For the text-containing cell, return its midpoint in (x, y) coordinate format. 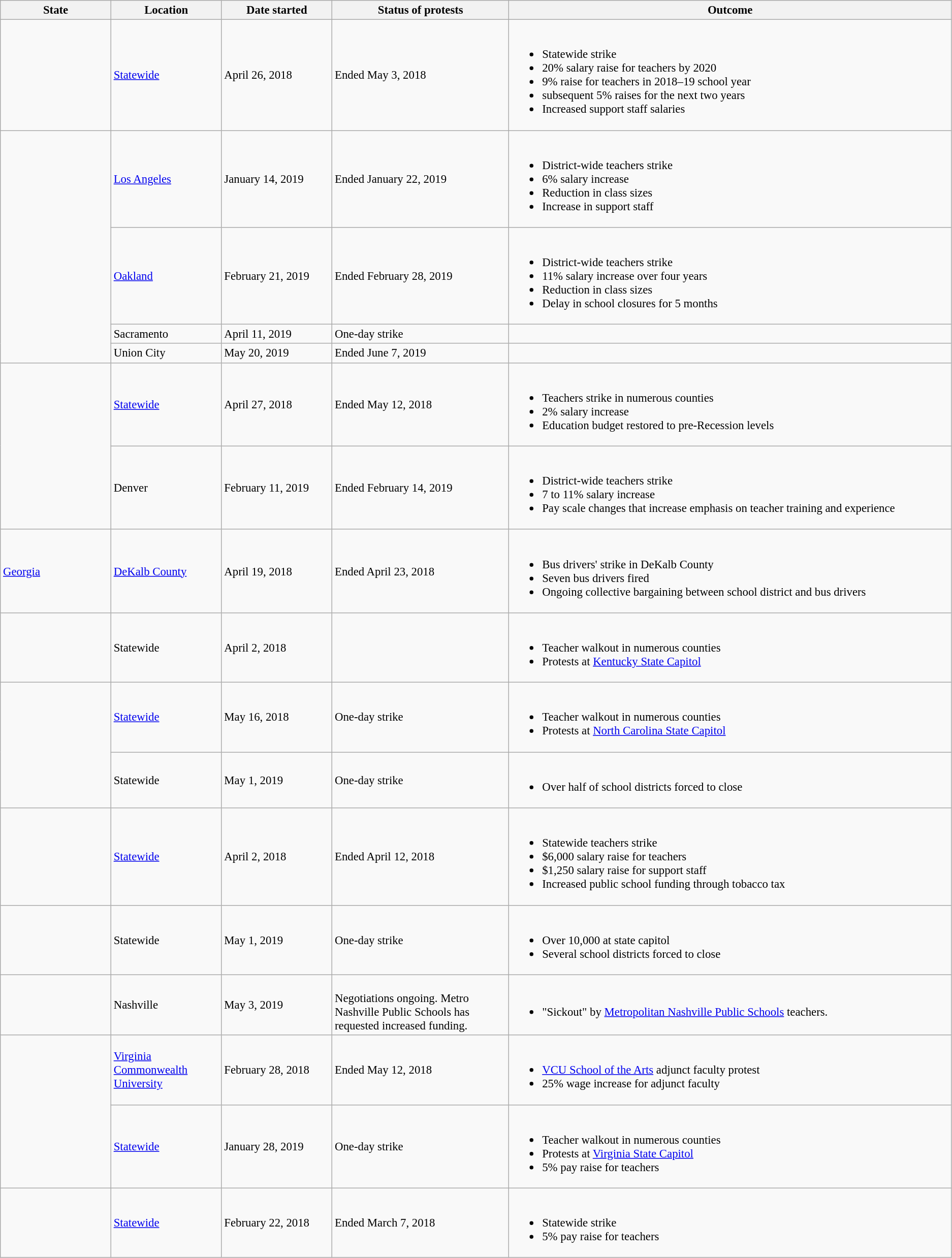
Denver (166, 488)
DeKalb County (166, 571)
February 22, 2018 (277, 1223)
Bus drivers' strike in DeKalb CountySeven bus drivers firedOngoing collective bargaining between school district and bus drivers (731, 571)
Georgia (56, 571)
Ended May 3, 2018 (421, 75)
January 28, 2019 (277, 1146)
April 11, 2019 (277, 334)
Date started (277, 10)
Location (166, 10)
Over half of school districts forced to close (731, 780)
May 16, 2018 (277, 717)
"Sickout" by Metropolitan Nashville Public Schools teachers. (731, 1005)
District-wide teachers strike6% salary increaseReduction in class sizesIncrease in support staff (731, 179)
District-wide teachers strike11% salary increase over four yearsReduction in class sizesDelay in school closures for 5 months (731, 276)
Ended February 28, 2019 (421, 276)
April 27, 2018 (277, 404)
April 26, 2018 (277, 75)
Teachers strike in numerous counties2% salary increaseEducation budget restored to pre-Recession levels (731, 404)
January 14, 2019 (277, 179)
Virginia Commonwealth University (166, 1070)
Oakland (166, 276)
Status of protests (421, 10)
April 19, 2018 (277, 571)
May 3, 2019 (277, 1005)
Statewide strike5% pay raise for teachers (731, 1223)
VCU School of the Arts adjunct faculty protest25% wage increase for adjunct faculty (731, 1070)
February 21, 2019 (277, 276)
Outcome (731, 10)
Ended April 23, 2018 (421, 571)
Nashville (166, 1005)
Statewide teachers strike$6,000 salary raise for teachers$1,250 salary raise for support staffIncreased public school funding through tobacco tax (731, 856)
Teacher walkout in numerous countiesProtests at Virginia State Capitol5% pay raise for teachers (731, 1146)
May 20, 2019 (277, 353)
Union City (166, 353)
Over 10,000 at state capitolSeveral school districts forced to close (731, 940)
District-wide teachers strike7 to 11% salary increasePay scale changes that increase emphasis on teacher training and experience (731, 488)
Sacramento (166, 334)
Los Angeles (166, 179)
Ended January 22, 2019 (421, 179)
February 28, 2018 (277, 1070)
Ended March 7, 2018 (421, 1223)
State (56, 10)
Ended April 12, 2018 (421, 856)
Negotiations ongoing. Metro Nashville Public Schools has requested increased funding. (421, 1005)
Teacher walkout in numerous countiesProtests at North Carolina State Capitol (731, 717)
Teacher walkout in numerous countiesProtests at Kentucky State Capitol (731, 648)
Ended June 7, 2019 (421, 353)
Ended February 14, 2019 (421, 488)
February 11, 2019 (277, 488)
